Return (x, y) of the center of cell containing provided text 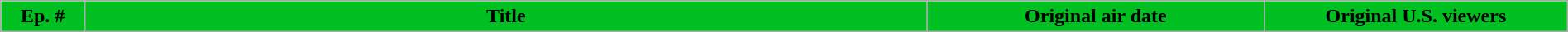
Ep. # (43, 16)
Original U.S. viewers (1416, 16)
Original air date (1095, 16)
Title (506, 16)
